Return (X, Y) of the center of cell containing provided text 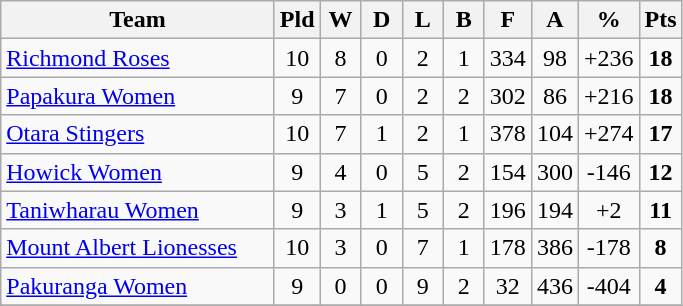
Team (138, 20)
D (382, 20)
Richmond Roses (138, 58)
F (508, 20)
154 (508, 172)
300 (554, 172)
+274 (608, 134)
+2 (608, 210)
B (464, 20)
+236 (608, 58)
386 (554, 248)
12 (660, 172)
Papakura Women (138, 96)
11 (660, 210)
% (608, 20)
+216 (608, 96)
302 (508, 96)
86 (554, 96)
W (340, 20)
Pts (660, 20)
-178 (608, 248)
Howick Women (138, 172)
L (422, 20)
Otara Stingers (138, 134)
178 (508, 248)
A (554, 20)
334 (508, 58)
98 (554, 58)
32 (508, 286)
-146 (608, 172)
-404 (608, 286)
194 (554, 210)
Mount Albert Lionesses (138, 248)
104 (554, 134)
378 (508, 134)
Pld (297, 20)
17 (660, 134)
Taniwharau Women (138, 210)
436 (554, 286)
196 (508, 210)
Pakuranga Women (138, 286)
